Return (X, Y) of the center of cell containing provided text 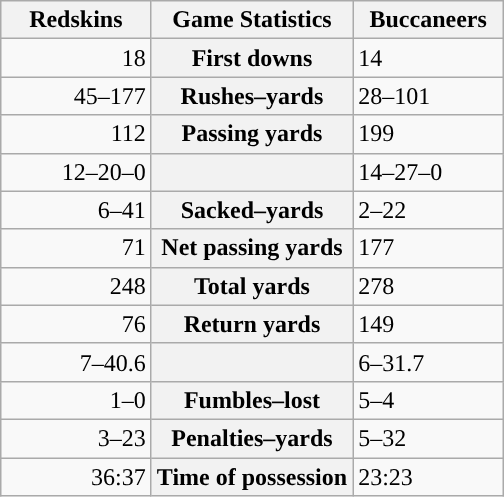
14–27–0 (428, 172)
76 (76, 324)
Penalties–yards (252, 438)
3–23 (76, 438)
Return yards (252, 324)
5–4 (428, 400)
Buccaneers (428, 20)
Passing yards (252, 134)
6–41 (76, 210)
Total yards (252, 286)
23:23 (428, 477)
1–0 (76, 400)
36:37 (76, 477)
278 (428, 286)
248 (76, 286)
2–22 (428, 210)
Net passing yards (252, 248)
Game Statistics (252, 20)
5–32 (428, 438)
112 (76, 134)
28–101 (428, 96)
149 (428, 324)
7–40.6 (76, 362)
12–20–0 (76, 172)
45–177 (76, 96)
Redskins (76, 20)
Fumbles–lost (252, 400)
14 (428, 58)
Sacked–yards (252, 210)
6–31.7 (428, 362)
Rushes–yards (252, 96)
177 (428, 248)
First downs (252, 58)
199 (428, 134)
71 (76, 248)
18 (76, 58)
Time of possession (252, 477)
